Find where the given text appears and provide that cell's center as [x, y] coordinate. 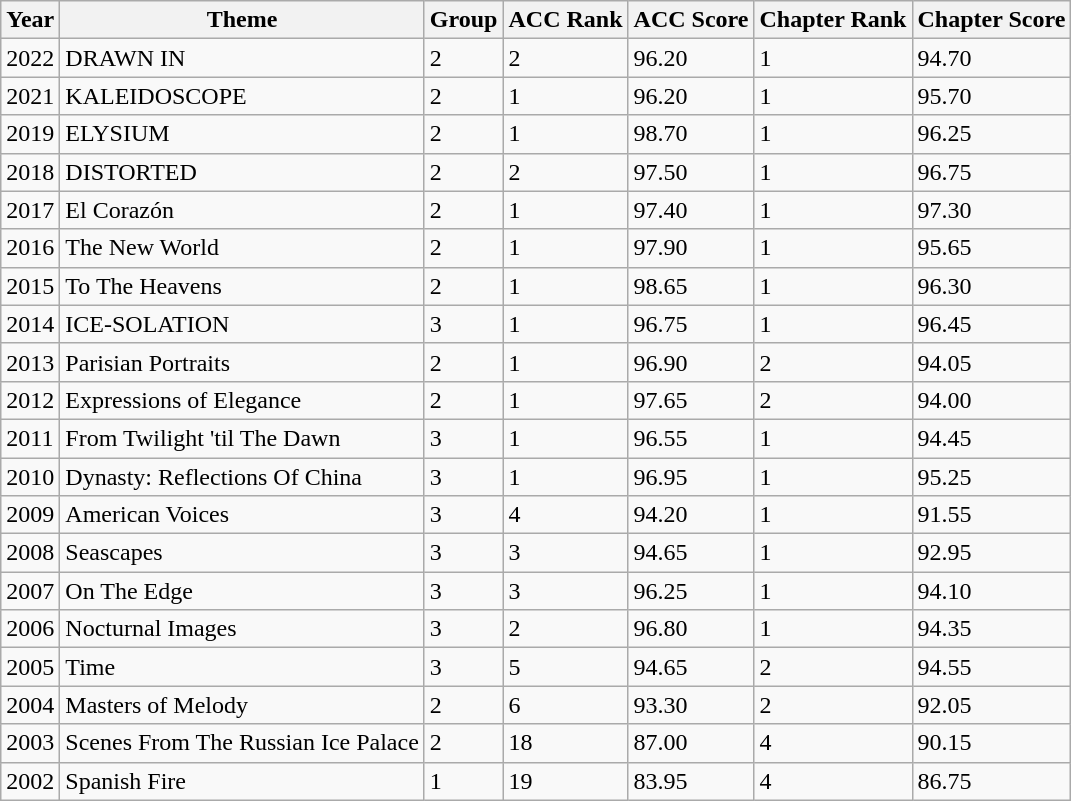
Parisian Portraits [242, 362]
KALEIDOSCOPE [242, 96]
94.45 [992, 438]
97.65 [691, 400]
To The Heavens [242, 286]
Chapter Score [992, 20]
Nocturnal Images [242, 629]
95.70 [992, 96]
96.30 [992, 286]
96.90 [691, 362]
2015 [30, 286]
El Corazón [242, 210]
18 [566, 743]
2021 [30, 96]
ICE-SOLATION [242, 324]
6 [566, 705]
Year [30, 20]
2012 [30, 400]
ACC Rank [566, 20]
2013 [30, 362]
5 [566, 667]
96.80 [691, 629]
2011 [30, 438]
92.95 [992, 553]
2019 [30, 134]
95.65 [992, 248]
Group [464, 20]
93.30 [691, 705]
19 [566, 781]
97.40 [691, 210]
2004 [30, 705]
87.00 [691, 743]
Dynasty: Reflections Of China [242, 477]
94.00 [992, 400]
94.10 [992, 591]
Theme [242, 20]
97.50 [691, 172]
ACC Score [691, 20]
2022 [30, 58]
96.95 [691, 477]
2010 [30, 477]
90.15 [992, 743]
2005 [30, 667]
2002 [30, 781]
94.55 [992, 667]
94.70 [992, 58]
Time [242, 667]
97.90 [691, 248]
2003 [30, 743]
2017 [30, 210]
2008 [30, 553]
Chapter Rank [833, 20]
American Voices [242, 515]
2007 [30, 591]
94.20 [691, 515]
2006 [30, 629]
96.45 [992, 324]
91.55 [992, 515]
83.95 [691, 781]
The New World [242, 248]
Masters of Melody [242, 705]
2018 [30, 172]
Seascapes [242, 553]
On The Edge [242, 591]
Expressions of Elegance [242, 400]
Spanish Fire [242, 781]
92.05 [992, 705]
97.30 [992, 210]
ELYSIUM [242, 134]
98.65 [691, 286]
86.75 [992, 781]
DISTORTED [242, 172]
From Twilight 'til The Dawn [242, 438]
94.05 [992, 362]
2009 [30, 515]
96.55 [691, 438]
94.35 [992, 629]
95.25 [992, 477]
Scenes From The Russian Ice Palace [242, 743]
DRAWN IN [242, 58]
2016 [30, 248]
2014 [30, 324]
98.70 [691, 134]
